Return [X, Y] of the center of cell containing provided text 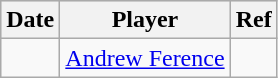
Andrew Ference [145, 58]
Player [145, 20]
Date [30, 20]
Ref [254, 20]
